Output the (x, y) coordinate of the center of the cell containing the given text.  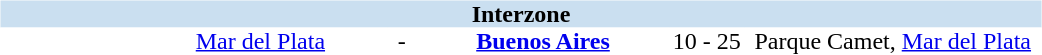
10 - 25 (707, 42)
Interzone (520, 14)
Parque Camet, Mar del Plata (893, 42)
Buenos Aires (542, 42)
- (402, 42)
Mar del Plata (260, 42)
